Extract the [x, y] coordinate from the center of the cell holding the provided text.  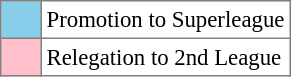
Promotion to Superleague [165, 20]
Relegation to 2nd League [165, 57]
